Identify which cell holds the provided text, then report its [x, y] central coordinate. 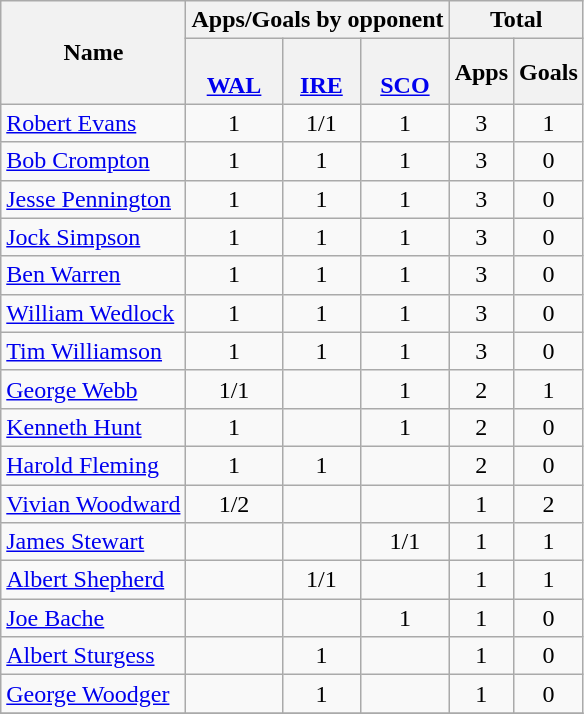
Jesse Pennington [94, 199]
Harold Fleming [94, 465]
Goals [549, 72]
Albert Shepherd [94, 580]
William Wedlock [94, 313]
Jock Simpson [94, 237]
James Stewart [94, 542]
Ben Warren [94, 275]
Robert Evans [94, 123]
Total [516, 20]
Tim Williamson [94, 351]
Name [94, 52]
Vivian Woodward [94, 503]
SCO [405, 72]
Apps/Goals by opponent [318, 20]
George Woodger [94, 694]
Kenneth Hunt [94, 427]
Joe Bache [94, 618]
Albert Sturgess [94, 656]
George Webb [94, 389]
WAL [234, 72]
Bob Crompton [94, 161]
Apps [481, 72]
IRE [322, 72]
1/2 [234, 503]
